Scan for the cell matching the given text and deliver its (X, Y) coordinate at center. 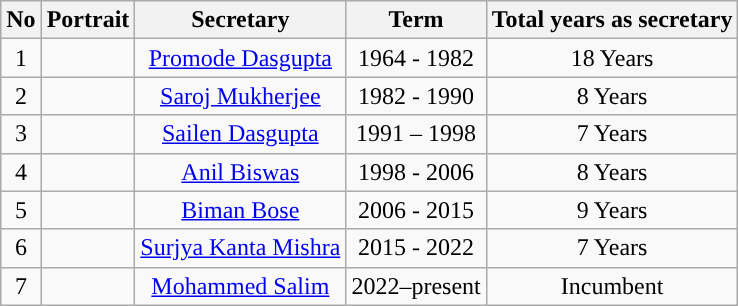
Incumbent (612, 286)
2015 - 2022 (416, 248)
Total years as secretary (612, 20)
No (21, 20)
1998 - 2006 (416, 172)
Biman Bose (240, 210)
9 Years (612, 210)
3 (21, 134)
1964 - 1982 (416, 58)
Saroj Mukherjee (240, 96)
18 Years (612, 58)
1 (21, 58)
7 (21, 286)
1982 - 1990 (416, 96)
Secretary (240, 20)
Sailen Dasgupta (240, 134)
Surjya Kanta Mishra (240, 248)
Portrait (88, 20)
1991 – 1998 (416, 134)
2006 - 2015 (416, 210)
Anil Biswas (240, 172)
Term (416, 20)
Mohammed Salim (240, 286)
4 (21, 172)
Promode Dasgupta (240, 58)
5 (21, 210)
2 (21, 96)
6 (21, 248)
2022–present (416, 286)
